Locate the cell with the specified text and output its (x, y) center coordinate. 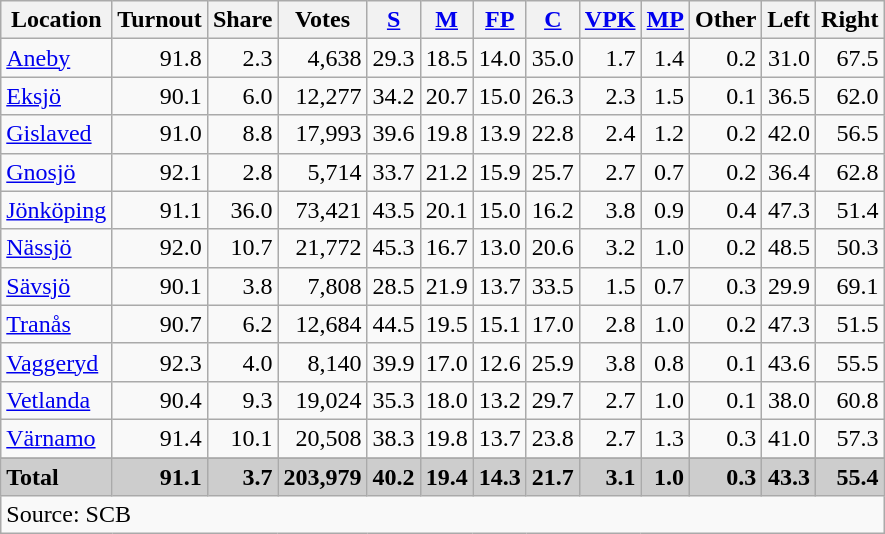
42.0 (789, 134)
91.0 (160, 134)
Turnout (160, 20)
S (394, 20)
1.7 (610, 58)
M (446, 20)
FP (500, 20)
51.4 (850, 210)
3.1 (610, 477)
4,638 (322, 58)
62.0 (850, 96)
41.0 (789, 438)
8.8 (242, 134)
Vetlanda (56, 400)
14.0 (500, 58)
Source: SCB (442, 515)
29.9 (789, 286)
92.0 (160, 248)
10.7 (242, 248)
18.5 (446, 58)
19.4 (446, 477)
62.8 (850, 172)
3.2 (610, 248)
6.0 (242, 96)
10.1 (242, 438)
34.2 (394, 96)
51.5 (850, 324)
31.0 (789, 58)
21,772 (322, 248)
26.3 (552, 96)
Nässjö (56, 248)
Vaggeryd (56, 362)
92.3 (160, 362)
20.7 (446, 96)
38.0 (789, 400)
Jönköping (56, 210)
40.2 (394, 477)
Eksjö (56, 96)
Aneby (56, 58)
Other (725, 20)
C (552, 20)
36.5 (789, 96)
73,421 (322, 210)
92.1 (160, 172)
50.3 (850, 248)
0.4 (725, 210)
20,508 (322, 438)
1.4 (665, 58)
19.5 (446, 324)
44.5 (394, 324)
55.5 (850, 362)
56.5 (850, 134)
4.0 (242, 362)
1.2 (665, 134)
203,979 (322, 477)
Votes (322, 20)
67.5 (850, 58)
Left (789, 20)
21.9 (446, 286)
48.5 (789, 248)
20.1 (446, 210)
12,277 (322, 96)
43.5 (394, 210)
23.8 (552, 438)
36.4 (789, 172)
19,024 (322, 400)
21.2 (446, 172)
39.9 (394, 362)
69.1 (850, 286)
43.3 (789, 477)
Tranås (56, 324)
25.7 (552, 172)
29.3 (394, 58)
6.2 (242, 324)
Share (242, 20)
VPK (610, 20)
2.4 (610, 134)
35.0 (552, 58)
91.4 (160, 438)
Värnamo (56, 438)
16.2 (552, 210)
43.6 (789, 362)
Gislaved (56, 134)
29.7 (552, 400)
1.3 (665, 438)
45.3 (394, 248)
Right (850, 20)
7,808 (322, 286)
MP (665, 20)
13.9 (500, 134)
14.3 (500, 477)
28.5 (394, 286)
33.7 (394, 172)
15.1 (500, 324)
36.0 (242, 210)
5,714 (322, 172)
55.4 (850, 477)
Total (56, 477)
21.7 (552, 477)
8,140 (322, 362)
39.6 (394, 134)
20.6 (552, 248)
9.3 (242, 400)
15.9 (500, 172)
Location (56, 20)
0.8 (665, 362)
35.3 (394, 400)
22.8 (552, 134)
13.2 (500, 400)
12.6 (500, 362)
38.3 (394, 438)
12,684 (322, 324)
25.9 (552, 362)
16.7 (446, 248)
Sävsjö (56, 286)
3.7 (242, 477)
90.7 (160, 324)
90.4 (160, 400)
13.0 (500, 248)
0.9 (665, 210)
91.8 (160, 58)
17,993 (322, 134)
60.8 (850, 400)
57.3 (850, 438)
Gnosjö (56, 172)
18.0 (446, 400)
33.5 (552, 286)
